Determine the [x, y] coordinate at the center of the cell enclosing the given text.  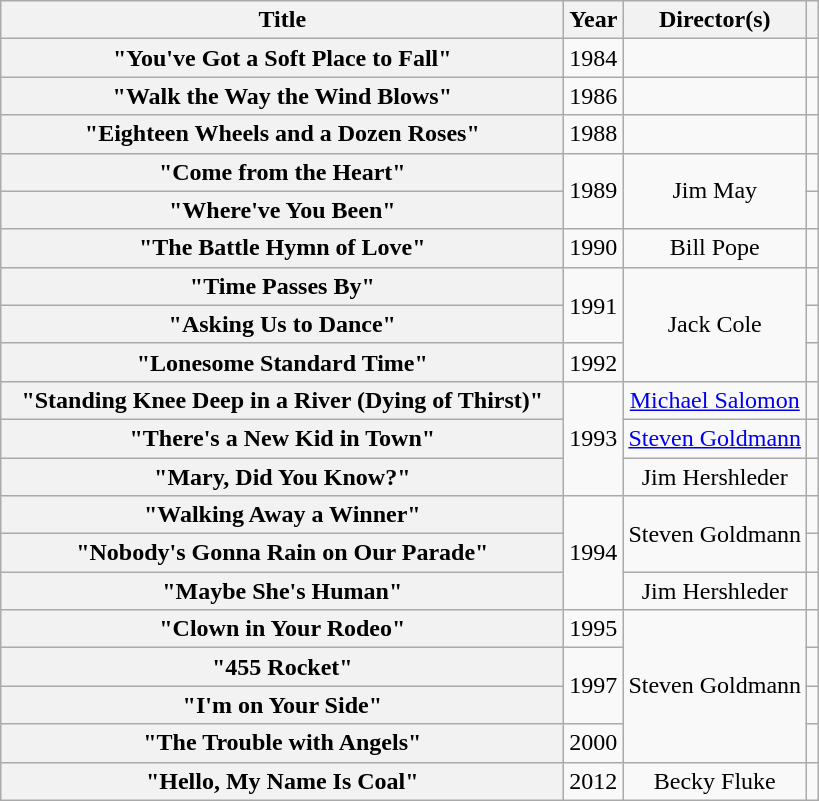
"Come from the Heart" [282, 172]
"Nobody's Gonna Rain on Our Parade" [282, 553]
"Time Passes By" [282, 286]
Jim May [715, 191]
"Eighteen Wheels and a Dozen Roses" [282, 134]
"Lonesome Standard Time" [282, 362]
"You've Got a Soft Place to Fall" [282, 58]
"Walk the Way the Wind Blows" [282, 96]
1986 [594, 96]
"Asking Us to Dance" [282, 324]
"Mary, Did You Know?" [282, 477]
Becky Fluke [715, 781]
"455 Rocket" [282, 667]
"The Battle Hymn of Love" [282, 248]
Bill Pope [715, 248]
1993 [594, 438]
"I'm on Your Side" [282, 705]
"Hello, My Name Is Coal" [282, 781]
1990 [594, 248]
1997 [594, 686]
"Clown in Your Rodeo" [282, 629]
1992 [594, 362]
Director(s) [715, 20]
2000 [594, 743]
1994 [594, 553]
"Standing Knee Deep in a River (Dying of Thirst)" [282, 400]
"There's a New Kid in Town" [282, 438]
1995 [594, 629]
Michael Salomon [715, 400]
1988 [594, 134]
"Maybe She's Human" [282, 591]
1984 [594, 58]
"Walking Away a Winner" [282, 515]
2012 [594, 781]
1991 [594, 305]
Title [282, 20]
1989 [594, 191]
"Where've You Been" [282, 210]
Jack Cole [715, 324]
"The Trouble with Angels" [282, 743]
Year [594, 20]
